Search for the cell housing the specified text and yield its [X, Y] center coordinate. 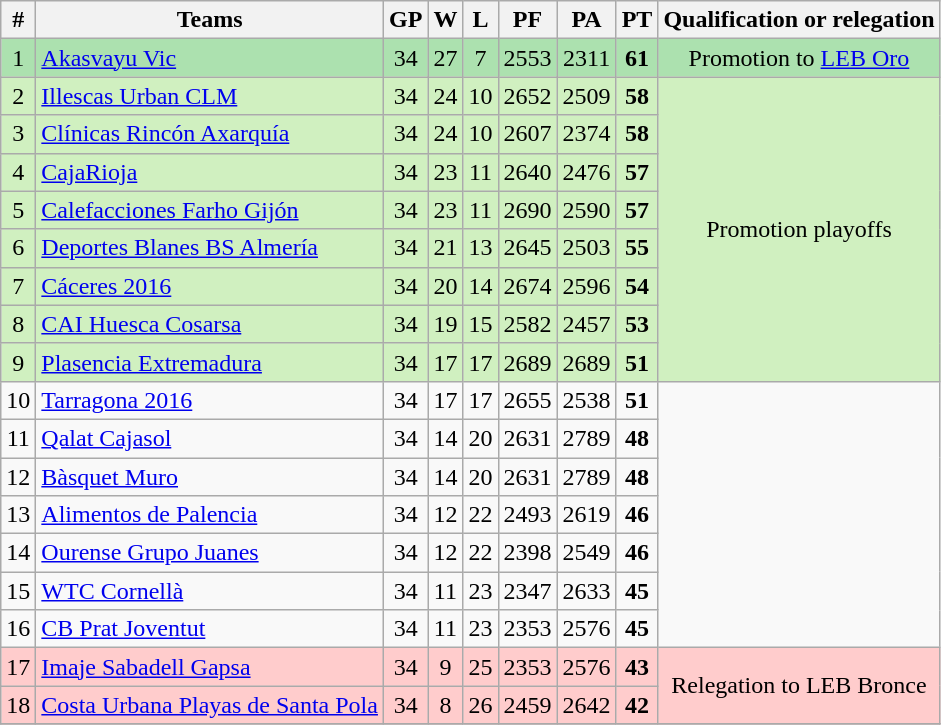
Deportes Blanes BS Almería [210, 248]
2538 [586, 400]
2457 [586, 324]
2398 [528, 553]
2503 [586, 248]
2347 [528, 591]
L [480, 20]
CB Prat Joventut [210, 629]
# [18, 20]
2655 [528, 400]
Alimentos de Palencia [210, 515]
16 [18, 629]
GP [405, 20]
2652 [528, 96]
25 [480, 667]
1 [18, 58]
27 [446, 58]
Costa Urbana Playas de Santa Pola [210, 705]
43 [637, 667]
Plasencia Extremadura [210, 362]
Teams [210, 20]
42 [637, 705]
3 [18, 134]
2374 [586, 134]
Qualification or relegation [799, 20]
Qalat Cajasol [210, 438]
Illescas Urban CLM [210, 96]
26 [480, 705]
2493 [528, 515]
CAI Huesca Cosarsa [210, 324]
W [446, 20]
4 [18, 172]
Akasvayu Vic [210, 58]
2590 [586, 210]
2509 [586, 96]
2476 [586, 172]
61 [637, 58]
21 [446, 248]
2619 [586, 515]
2582 [528, 324]
2642 [586, 705]
Bàsquet Muro [210, 477]
WTC Cornellà [210, 591]
Promotion to LEB Oro [799, 58]
Ourense Grupo Juanes [210, 553]
Imaje Sabadell Gapsa [210, 667]
PT [637, 20]
Clínicas Rincón Axarquía [210, 134]
Relegation to LEB Bronce [799, 686]
54 [637, 286]
5 [18, 210]
18 [18, 705]
2553 [528, 58]
PF [528, 20]
Calefacciones Farho Gijón [210, 210]
19 [446, 324]
2640 [528, 172]
2459 [528, 705]
2549 [586, 553]
6 [18, 248]
Tarragona 2016 [210, 400]
53 [637, 324]
2596 [586, 286]
2674 [528, 286]
2645 [528, 248]
Cáceres 2016 [210, 286]
PA [586, 20]
2 [18, 96]
CajaRioja [210, 172]
Promotion playoffs [799, 229]
55 [637, 248]
2690 [528, 210]
2607 [528, 134]
2633 [586, 591]
2311 [586, 58]
